Identify which cell holds the provided text, then report its [X, Y] central coordinate. 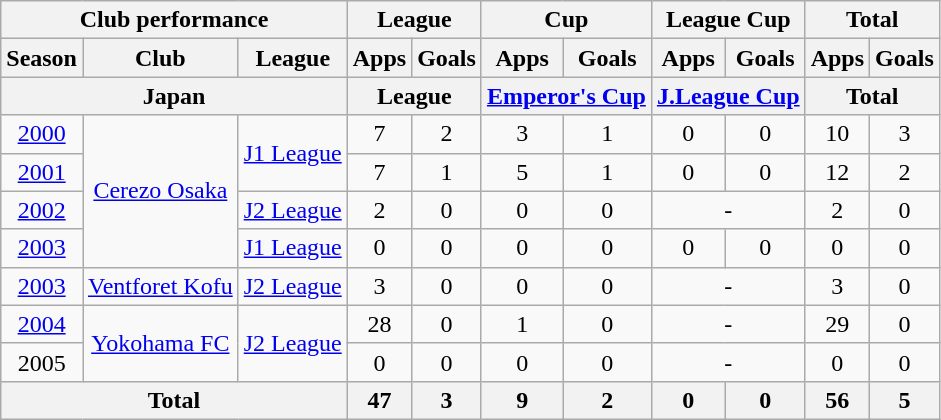
2001 [42, 172]
12 [837, 172]
Season [42, 58]
2005 [42, 362]
J.League Cup [728, 96]
47 [379, 400]
Cerezo Osaka [160, 191]
56 [837, 400]
28 [379, 324]
2004 [42, 324]
League Cup [728, 20]
Cup [566, 20]
10 [837, 134]
Japan [174, 96]
2000 [42, 134]
Ventforet Kofu [160, 286]
29 [837, 324]
Club performance [174, 20]
Yokohama FC [160, 343]
9 [522, 400]
Club [160, 58]
2002 [42, 210]
Emperor's Cup [566, 96]
